Search for the cell housing the specified text and yield its [x, y] center coordinate. 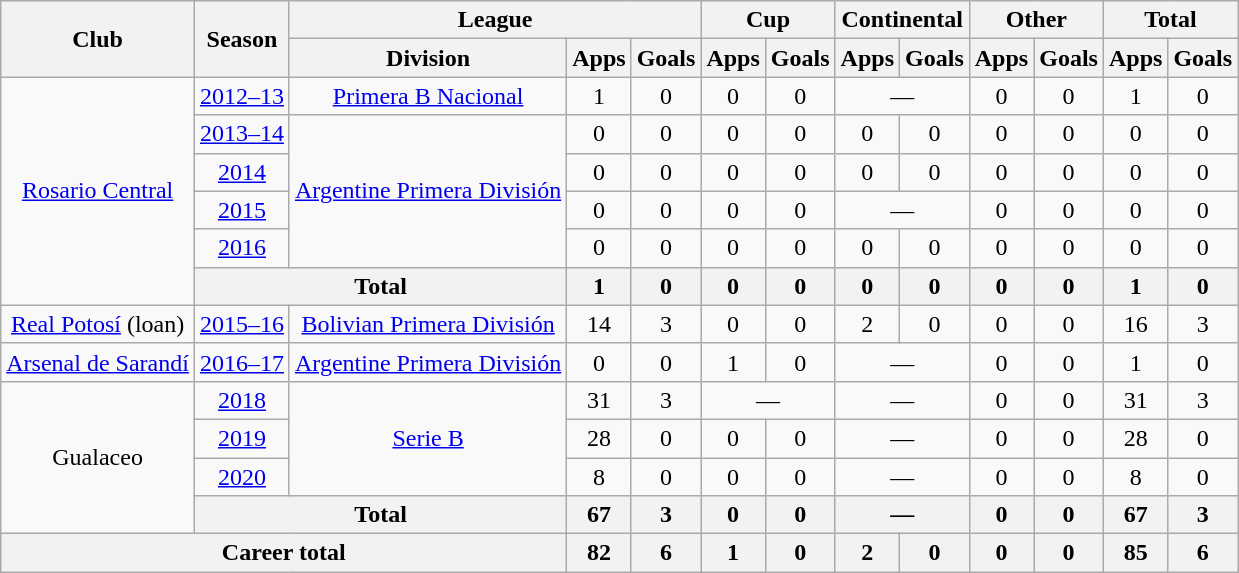
Other [1036, 20]
2015 [242, 210]
82 [599, 553]
Real Potosí (loan) [98, 324]
16 [1135, 324]
2018 [242, 400]
2014 [242, 172]
2019 [242, 438]
2013–14 [242, 134]
Arsenal de Sarandí [98, 362]
Primera B Nacional [428, 96]
2016 [242, 248]
Career total [284, 553]
League [494, 20]
14 [599, 324]
2012–13 [242, 96]
Bolivian Primera División [428, 324]
Serie B [428, 438]
Gualaceo [98, 457]
Season [242, 39]
2016–17 [242, 362]
2020 [242, 477]
85 [1135, 553]
Division [428, 58]
Cup [768, 20]
Continental [902, 20]
Rosario Central [98, 191]
2015–16 [242, 324]
Club [98, 39]
